Determine the [X, Y] coordinate at the center of the cell enclosing the given text.  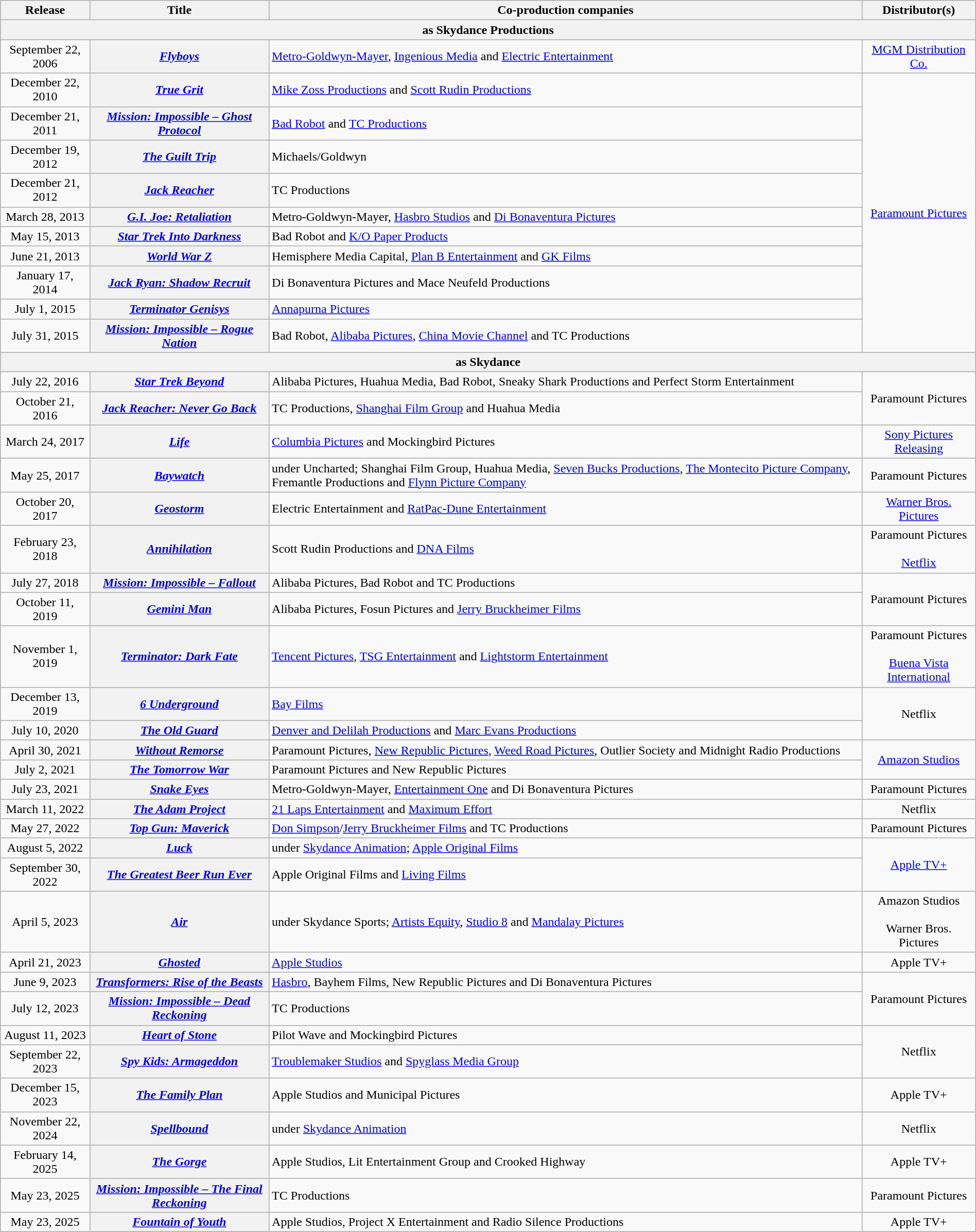
Air [179, 922]
September 30, 2022 [45, 875]
October 21, 2016 [45, 409]
March 24, 2017 [45, 442]
The Adam Project [179, 808]
Columbia Pictures and Mockingbird Pictures [566, 442]
Pilot Wave and Mockingbird Pictures [566, 1035]
Star Trek Beyond [179, 382]
Heart of Stone [179, 1035]
6 Underground [179, 704]
Troublemaker Studios and Spyglass Media Group [566, 1061]
The Old Guard [179, 730]
Alibaba Pictures, Bad Robot and TC Productions [566, 583]
Paramount PicturesNetflix [918, 549]
Gemini Man [179, 609]
Life [179, 442]
Scott Rudin Productions and DNA Films [566, 549]
World War Z [179, 256]
May 15, 2013 [45, 236]
Distributor(s) [918, 10]
August 11, 2023 [45, 1035]
August 5, 2022 [45, 848]
Title [179, 10]
Top Gun: Maverick [179, 829]
The Tomorrow War [179, 769]
Don Simpson/Jerry Bruckheimer Films and TC Productions [566, 829]
December 22, 2010 [45, 90]
April 21, 2023 [45, 962]
Bad Robot and TC Productions [566, 124]
Spy Kids: Armageddon [179, 1061]
Electric Entertainment and RatPac-Dune Entertainment [566, 508]
under Skydance Animation [566, 1128]
May 27, 2022 [45, 829]
July 12, 2023 [45, 1009]
The Guilt Trip [179, 156]
Apple Studios, Project X Entertainment and Radio Silence Productions [566, 1222]
July 22, 2016 [45, 382]
under Skydance Animation; Apple Original Films [566, 848]
Apple Studios [566, 962]
Sony Pictures Releasing [918, 442]
Flyboys [179, 57]
Fountain of Youth [179, 1222]
Annapurna Pictures [566, 309]
TC Productions, Shanghai Film Group and Huahua Media [566, 409]
Terminator: Dark Fate [179, 657]
21 Laps Entertainment and Maximum Effort [566, 808]
Apple Studios and Municipal Pictures [566, 1095]
The Gorge [179, 1162]
Bad Robot, Alibaba Pictures, China Movie Channel and TC Productions [566, 336]
Mission: Impossible – Rogue Nation [179, 336]
Alibaba Pictures, Huahua Media, Bad Robot, Sneaky Shark Productions and Perfect Storm Entertainment [566, 382]
Hemisphere Media Capital, Plan B Entertainment and GK Films [566, 256]
as Skydance Productions [488, 30]
July 31, 2015 [45, 336]
Annihilation [179, 549]
Metro-Goldwyn-Mayer, Entertainment One and Di Bonaventura Pictures [566, 789]
Mission: Impossible – The Final Reckoning [179, 1195]
July 23, 2021 [45, 789]
True Grit [179, 90]
Warner Bros. Pictures [918, 508]
Metro-Goldwyn-Mayer, Hasbro Studios and Di Bonaventura Pictures [566, 217]
Without Remorse [179, 750]
December 15, 2023 [45, 1095]
Mission: Impossible – Dead Reckoning [179, 1009]
Release [45, 10]
The Greatest Beer Run Ever [179, 875]
July 1, 2015 [45, 309]
Metro-Goldwyn-Mayer, Ingenious Media and Electric Entertainment [566, 57]
Snake Eyes [179, 789]
Luck [179, 848]
February 23, 2018 [45, 549]
Denver and Delilah Productions and Marc Evans Productions [566, 730]
Jack Reacher: Never Go Back [179, 409]
November 1, 2019 [45, 657]
September 22, 2023 [45, 1061]
G.I. Joe: Retaliation [179, 217]
Mission: Impossible – Fallout [179, 583]
October 11, 2019 [45, 609]
June 21, 2013 [45, 256]
January 17, 2014 [45, 282]
Jack Reacher [179, 190]
Alibaba Pictures, Fosun Pictures and Jerry Bruckheimer Films [566, 609]
September 22, 2006 [45, 57]
Di Bonaventura Pictures and Mace Neufeld Productions [566, 282]
May 25, 2017 [45, 476]
MGM Distribution Co. [918, 57]
Apple Studios, Lit Entertainment Group and Crooked Highway [566, 1162]
under Skydance Sports; Artists Equity, Studio 8 and Mandalay Pictures [566, 922]
as Skydance [488, 362]
October 20, 2017 [45, 508]
Paramount Pictures, New Republic Pictures, Weed Road Pictures, Outlier Society and Midnight Radio Productions [566, 750]
July 10, 2020 [45, 730]
Star Trek Into Darkness [179, 236]
Paramount PicturesBuena Vista International [918, 657]
November 22, 2024 [45, 1128]
Tencent Pictures, TSG Entertainment and Lightstorm Entertainment [566, 657]
Transformers: Rise of the Beasts [179, 982]
Michaels/Goldwyn [566, 156]
Geostorm [179, 508]
April 5, 2023 [45, 922]
Bad Robot and K/O Paper Products [566, 236]
June 9, 2023 [45, 982]
The Family Plan [179, 1095]
December 21, 2011 [45, 124]
Ghosted [179, 962]
Paramount Pictures and New Republic Pictures [566, 769]
March 28, 2013 [45, 217]
Amazon StudiosWarner Bros. Pictures [918, 922]
Spellbound [179, 1128]
Baywatch [179, 476]
December 21, 2012 [45, 190]
July 2, 2021 [45, 769]
Hasbro, Bayhem Films, New Republic Pictures and Di Bonaventura Pictures [566, 982]
February 14, 2025 [45, 1162]
March 11, 2022 [45, 808]
Amazon Studios [918, 760]
July 27, 2018 [45, 583]
Terminator Genisys [179, 309]
Bay Films [566, 704]
April 30, 2021 [45, 750]
Mission: Impossible – Ghost Protocol [179, 124]
Co-production companies [566, 10]
Apple Original Films and Living Films [566, 875]
Mike Zoss Productions and Scott Rudin Productions [566, 90]
Jack Ryan: Shadow Recruit [179, 282]
December 19, 2012 [45, 156]
December 13, 2019 [45, 704]
